Determine the [X, Y] coordinate at the center of the cell enclosing the given text.  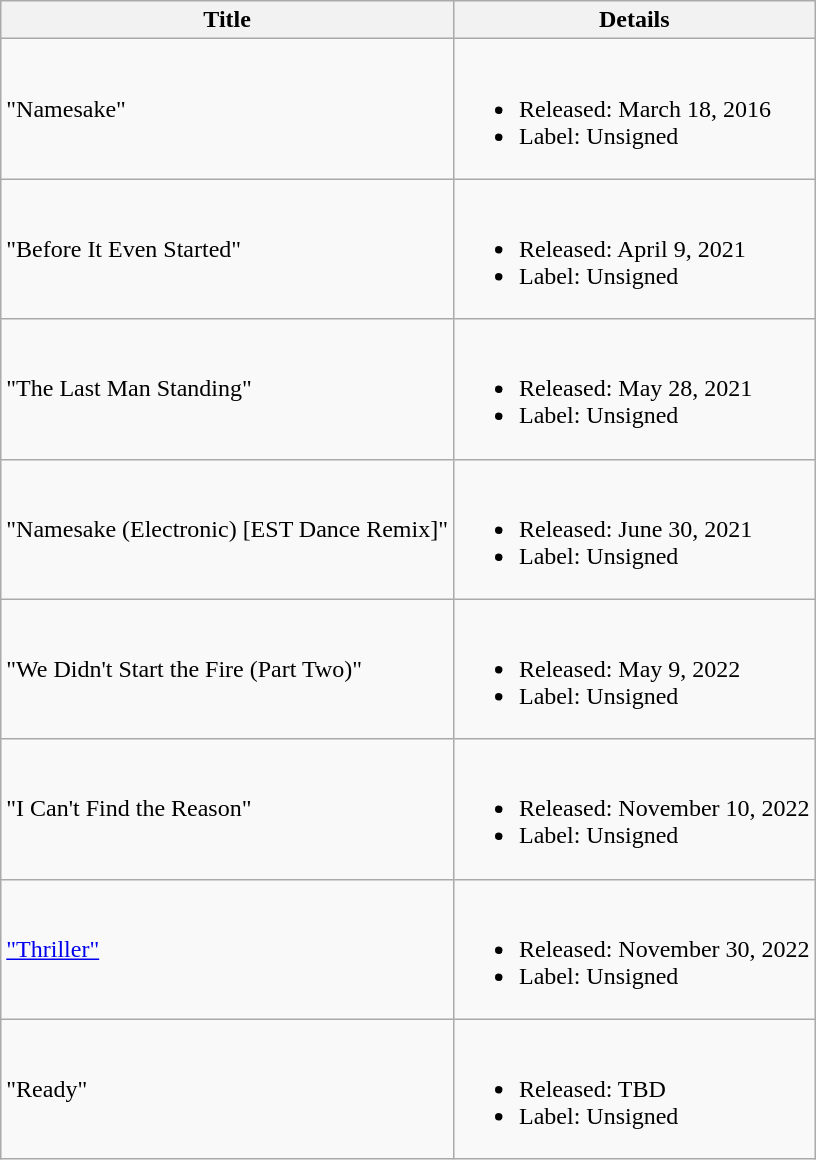
"We Didn't Start the Fire (Part Two)" [228, 669]
Details [634, 20]
"Before It Even Started" [228, 249]
"Thriller" [228, 949]
"I Can't Find the Reason" [228, 809]
Released: April 9, 2021Label: Unsigned [634, 249]
Title [228, 20]
Released: May 28, 2021Label: Unsigned [634, 389]
"Ready" [228, 1089]
Released: May 9, 2022Label: Unsigned [634, 669]
Released: TBDLabel: Unsigned [634, 1089]
Released: November 30, 2022Label: Unsigned [634, 949]
Released: June 30, 2021Label: Unsigned [634, 529]
Released: November 10, 2022Label: Unsigned [634, 809]
"The Last Man Standing" [228, 389]
"Namesake" [228, 109]
Released: March 18, 2016Label: Unsigned [634, 109]
"Namesake (Electronic) [EST Dance Remix]" [228, 529]
